Locate the cell with the specified text and output its (X, Y) center coordinate. 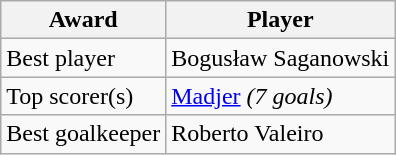
Top scorer(s) (84, 96)
Player (280, 20)
Award (84, 20)
Roberto Valeiro (280, 134)
Madjer (7 goals) (280, 96)
Best goalkeeper (84, 134)
Best player (84, 58)
Bogusław Saganowski (280, 58)
